Output the [x, y] coordinate of the center of the cell containing the given text.  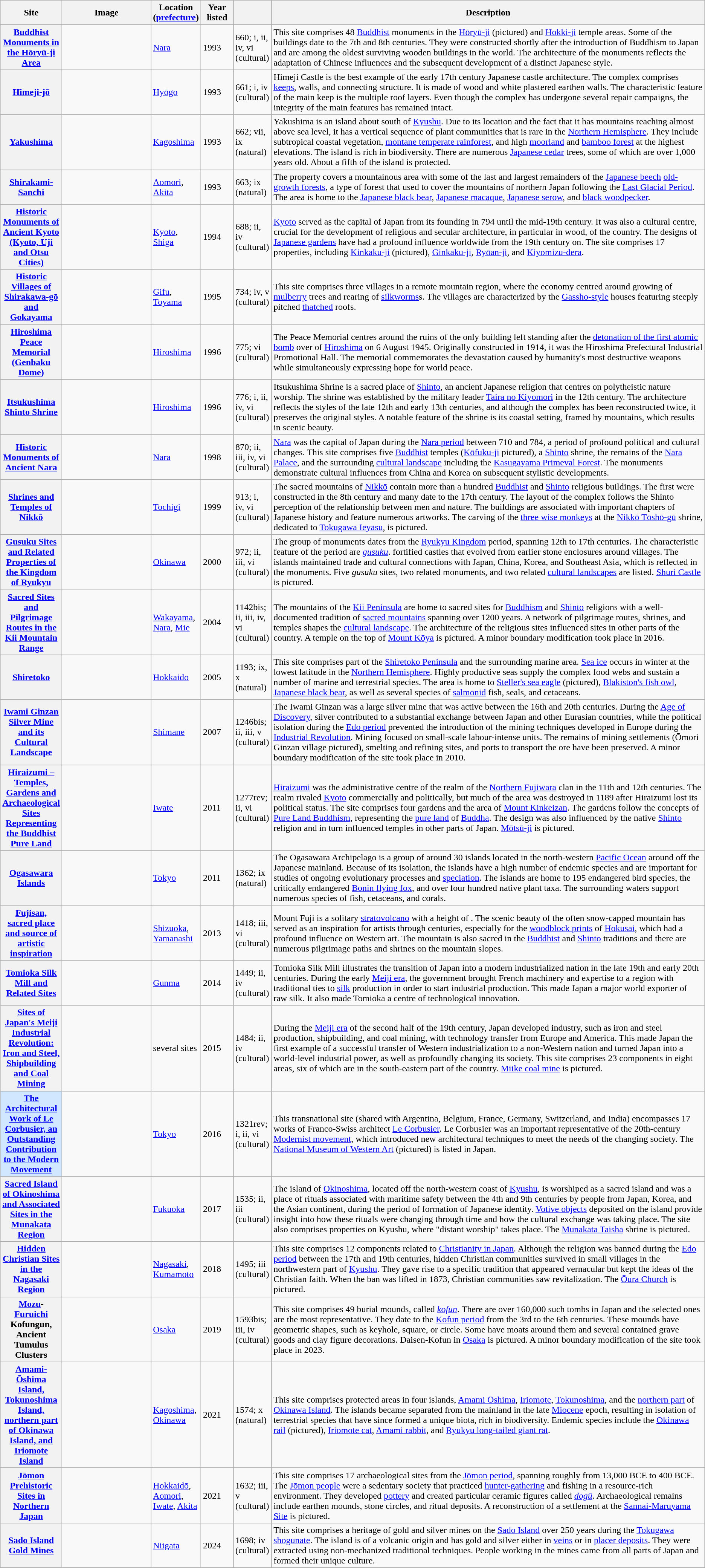
775; vi (cultural) [252, 352]
1321rev; i, ii, vi (cultural) [252, 1134]
Osaka [176, 1329]
2018 [217, 1269]
776; i, ii, iv, vi (cultural) [252, 407]
Hidden Christian Sites in the Nagasaki Region [31, 1269]
663; ix (natural) [252, 187]
The Architectural Work of Le Corbusier, an Outstanding Contribution to the Modern Movement [31, 1134]
2013 [217, 933]
Gusuku Sites and Related Properties of the Kingdom of Ryukyu [31, 562]
Okinawa [176, 562]
1484; ii, iv (cultural) [252, 1048]
Shizuoka, Yamanashi [176, 933]
Ogasawara Islands [31, 878]
1998 [217, 457]
Location (prefecture) [176, 13]
Nagasaki, Kumamoto [176, 1269]
Hokkaido [176, 678]
2000 [217, 562]
Sacred Island of Okinoshima and Associated Sites in the Munakata Region [31, 1209]
Historic Monuments of Ancient Kyoto (Kyoto, Uji and Otsu Cities) [31, 237]
Sado Island Gold Mines [31, 1545]
2024 [217, 1545]
1495; iii (cultural) [252, 1269]
Himeji-jō [31, 92]
Wakayama, Nara, Mie [176, 622]
1535; ii, iii (cultural) [252, 1209]
1362; ix (natural) [252, 878]
870; ii, iii, iv, vi (cultural) [252, 457]
Site [31, 13]
2005 [217, 678]
Yakushima [31, 142]
Sacred Sites and Pilgrimage Routes in the Kii Mountain Range [31, 622]
1142bis; ii, iii, iv, vi (cultural) [252, 622]
Gifu, Toyama [176, 297]
Tomioka Silk Mill and Related Sites [31, 983]
1994 [217, 237]
1999 [217, 507]
2017 [217, 1209]
2019 [217, 1329]
Year listed [217, 13]
Iwami Ginzan Silver Mine and its Cultural Landscape [31, 733]
Historic Monuments of Ancient Nara [31, 457]
Tochigi [176, 507]
734; iv, v (cultural) [252, 297]
1574; x (natural) [252, 1415]
Hyōgo [176, 92]
Sites of Japan's Meiji Industrial Revolution: Iron and Steel, Shipbuilding and Coal Mining [31, 1048]
Niigata [176, 1545]
Fujisan, sacred place and source of artistic inspiration [31, 933]
1193; ix, x (natural) [252, 678]
1246bis; ii, iii, v (cultural) [252, 733]
Description [488, 13]
1277rev; ii, vi (cultural) [252, 808]
688; ii, iv (cultural) [252, 237]
Hokkaidō, Aomori, Iwate, Akita [176, 1495]
Historic Villages of Shirakawa-gō and Gokayama [31, 297]
Shirakami-Sanchi [31, 187]
several sites [176, 1048]
Jōmon Prehistoric Sites in Northern Japan [31, 1495]
Kagoshima [176, 142]
Hiraizumi – Temples, Gardens and Archaeological Sites Representing the Buddhist Pure Land [31, 808]
Kagoshima, Okinawa [176, 1415]
2015 [217, 1048]
1632; iii, v (cultural) [252, 1495]
1995 [217, 297]
1698; iv (cultural) [252, 1545]
Fukuoka [176, 1209]
Buddhist Monuments in the Hōryū-ji Area [31, 47]
Gunma [176, 983]
Iwate [176, 808]
662; vii, ix (natural) [252, 142]
Amami-Ōshima Island, Tokunoshima Island, northern part of Okinawa Island, and Iriomote Island [31, 1415]
913; i, iv, vi (cultural) [252, 507]
Shrines and Temples of Nikkō [31, 507]
661; i, iv (cultural) [252, 92]
Hiroshima Peace Memorial (Genbaku Dome) [31, 352]
Kyoto, Shiga [176, 237]
1418; iii, vi (cultural) [252, 933]
Shimane [176, 733]
Image [107, 13]
Shiretoko [31, 678]
1449; ii, iv (cultural) [252, 983]
Mozu-Furuichi Kofungun, Ancient Tumulus Clusters [31, 1329]
2016 [217, 1134]
Itsukushima Shinto Shrine [31, 407]
660; i, ii, iv, vi (cultural) [252, 47]
2004 [217, 622]
Aomori, Akita [176, 187]
972; ii, iii, vi (cultural) [252, 562]
2007 [217, 733]
1593bis; iii, iv (cultural) [252, 1329]
2014 [217, 983]
